Capture the cell that displays the provided text and extract its (X, Y) central coordinate. 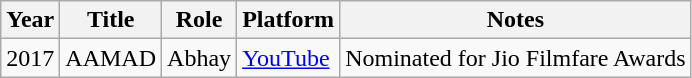
AAMAD (111, 58)
Abhay (200, 58)
Title (111, 20)
Role (200, 20)
Nominated for Jio Filmfare Awards (516, 58)
Platform (288, 20)
YouTube (288, 58)
2017 (30, 58)
Year (30, 20)
Notes (516, 20)
